Extract the (X, Y) coordinate from the center of the cell holding the provided text.  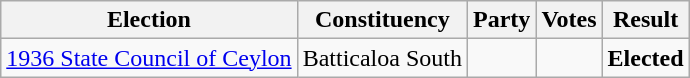
Constituency (382, 20)
Result (646, 20)
Election (149, 20)
Party (501, 20)
Votes (569, 20)
1936 State Council of Ceylon (149, 58)
Elected (646, 58)
Batticaloa South (382, 58)
